Extract the [x, y] coordinate from the center of the cell holding the provided text.  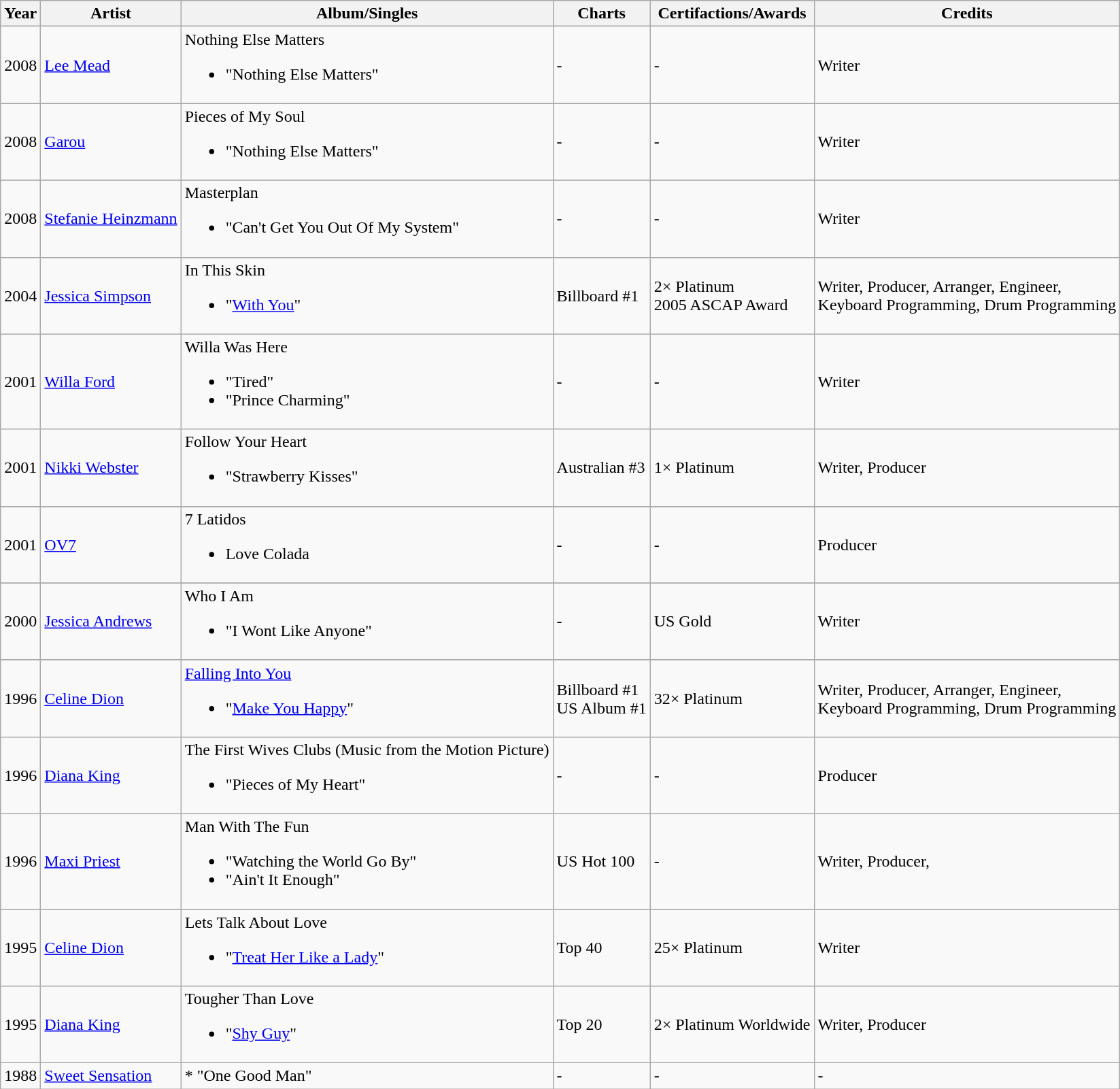
7 LatidosLove Colada [367, 544]
Nikki Webster [111, 468]
Certifactions/Awards [732, 14]
Man With The Fun"Watching the World Go By""Ain't It Enough" [367, 861]
Jessica Simpson [111, 295]
Credits [967, 14]
Nothing Else Matters"Nothing Else Matters" [367, 65]
In This Skin"With You" [367, 295]
2004 [20, 295]
Billboard #1US Album #1 [601, 698]
Billboard #1 [601, 295]
1988 [20, 1076]
OV7 [111, 544]
2× Platinum2005 ASCAP Award [732, 295]
32× Platinum [732, 698]
Writer, Producer, [967, 861]
Stefanie Heinzmann [111, 219]
Who I Am"I Wont Like Anyone" [367, 622]
The First Wives Clubs (Music from the Motion Picture)"Pieces of My Heart" [367, 775]
Follow Your Heart"Strawberry Kisses" [367, 468]
2× Platinum Worldwide [732, 1024]
Jessica Andrews [111, 622]
Year [20, 14]
Sweet Sensation [111, 1076]
Australian #3 [601, 468]
Falling Into You"Make You Happy" [367, 698]
Lets Talk About Love"Treat Her Like a Lady" [367, 947]
US Hot 100 [601, 861]
Maxi Priest [111, 861]
Top 20 [601, 1024]
Garou [111, 141]
Pieces of My Soul"Nothing Else Matters" [367, 141]
Willa Ford [111, 382]
Masterplan"Can't Get You Out Of My System" [367, 219]
Charts [601, 14]
Tougher Than Love"Shy Guy" [367, 1024]
Top 40 [601, 947]
Album/Singles [367, 14]
Willa Was Here"Tired""Prince Charming" [367, 382]
Artist [111, 14]
25× Platinum [732, 947]
2000 [20, 622]
1× Platinum [732, 468]
* "One Good Man" [367, 1076]
US Gold [732, 622]
Lee Mead [111, 65]
